Identify which cell holds the provided text, then report its (x, y) central coordinate. 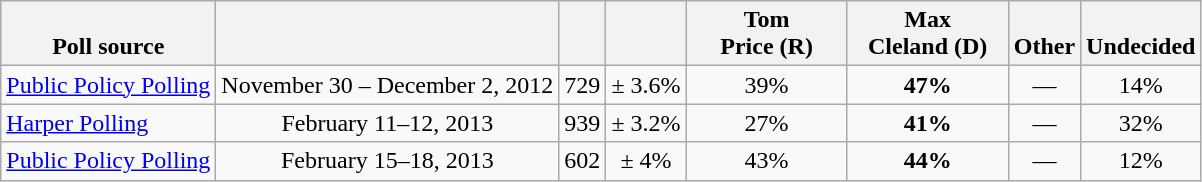
Other (1044, 34)
Poll source (108, 34)
39% (766, 85)
12% (1141, 161)
November 30 – December 2, 2012 (388, 85)
± 3.6% (646, 85)
February 11–12, 2013 (388, 123)
± 4% (646, 161)
14% (1141, 85)
February 15–18, 2013 (388, 161)
41% (928, 123)
Undecided (1141, 34)
43% (766, 161)
602 (582, 161)
939 (582, 123)
729 (582, 85)
± 3.2% (646, 123)
44% (928, 161)
47% (928, 85)
Harper Polling (108, 123)
27% (766, 123)
32% (1141, 123)
MaxCleland (D) (928, 34)
TomPrice (R) (766, 34)
